Locate the cell with the specified text and output its [x, y] center coordinate. 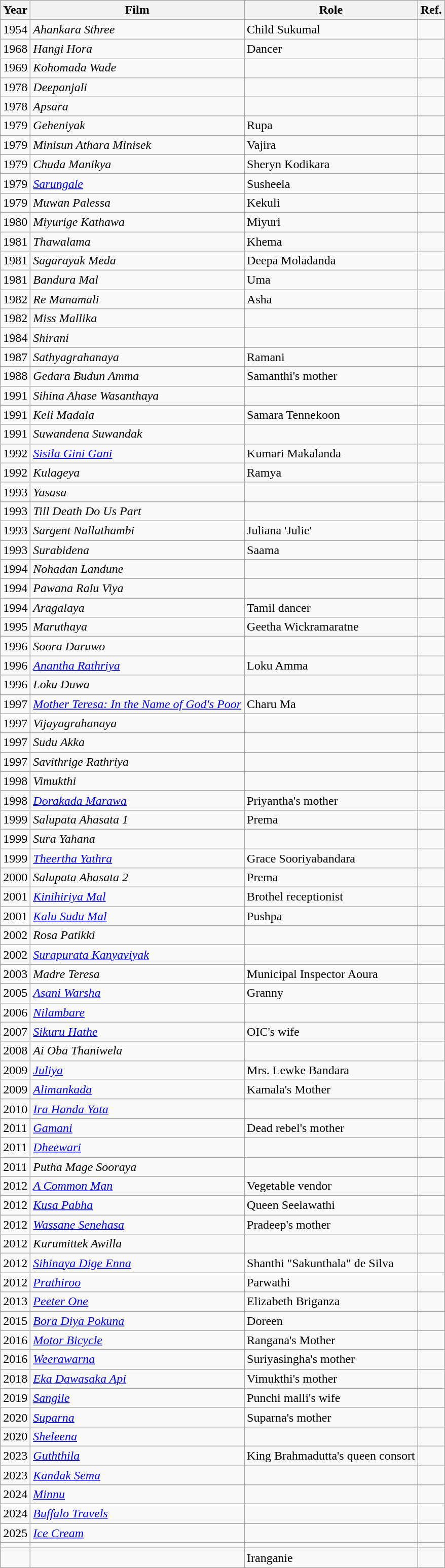
Ice Cream [137, 1533]
Geheniyak [137, 126]
Priyantha's mother [331, 800]
Chuda Manikya [137, 164]
Savithrige Rathriya [137, 762]
Gamani [137, 1128]
2003 [15, 974]
2008 [15, 1051]
Aragalaya [137, 608]
Soora Daruwo [137, 646]
Suparna [137, 1417]
Mrs. Lewke Bandara [331, 1070]
2018 [15, 1379]
Apsara [137, 106]
Brothel receptionist [331, 897]
Thawalama [137, 242]
Punchi malli's wife [331, 1398]
Tamil dancer [331, 608]
Deepa Moladanda [331, 261]
Vajira [331, 145]
Kamala's Mother [331, 1089]
Sagarayak Meda [137, 261]
Muwan Palessa [137, 203]
2025 [15, 1533]
Rosa Patikki [137, 935]
Loku Duwa [137, 685]
Weerawarna [137, 1359]
Eka Dawasaka Api [137, 1379]
Ira Handa Yata [137, 1109]
Uma [331, 280]
Mother Teresa: In the Name of God's Poor [137, 704]
Asani Warsha [137, 993]
Ramya [331, 473]
Shirani [137, 338]
Kandak Sema [137, 1475]
2006 [15, 1012]
Vimukthi's mother [331, 1379]
Sudu Akka [137, 742]
Kulageya [137, 473]
Role [331, 10]
Pawana Ralu Viya [137, 589]
Gedara Budun Amma [137, 376]
Shanthi "Sakunthala" de Silva [331, 1263]
Ahankara Sthree [137, 29]
Child Sukumal [331, 29]
OIC's wife [331, 1032]
Sathyagrahanaya [137, 357]
1969 [15, 68]
Samara Tennekoon [331, 415]
Kinihiriya Mal [137, 897]
2019 [15, 1398]
Sikuru Hathe [137, 1032]
Suriyasingha's mother [331, 1359]
Kurumittek Awilla [137, 1244]
Kumari Makalanda [331, 453]
Nohadan Landune [137, 569]
Hangi Hora [137, 49]
Peeter One [137, 1302]
Ramani [331, 357]
Maruthaya [137, 627]
2007 [15, 1032]
Anantha Rathriya [137, 665]
Suwandena Suwandak [137, 434]
Juliana 'Julie' [331, 530]
Dancer [331, 49]
Minisun Athara Minisek [137, 145]
Loku Amma [331, 665]
Salupata Ahasata 2 [137, 878]
Surabidena [137, 550]
King Brahmadutta's queen consort [331, 1456]
Putha Mage Sooraya [137, 1166]
Buffalo Travels [137, 1514]
Pushpa [331, 916]
1968 [15, 49]
1954 [15, 29]
Sarungale [137, 183]
1984 [15, 338]
Elizabeth Briganza [331, 1302]
1987 [15, 357]
Geetha Wickramaratne [331, 627]
Sargent Nallathambi [137, 530]
Guththila [137, 1456]
Queen Seelawathi [331, 1205]
Sihinaya Dige Enna [137, 1263]
Kohomada Wade [137, 68]
Kalu Sudu Mal [137, 916]
Till Death Do Us Part [137, 511]
Susheela [331, 183]
Sheryn Kodikara [331, 164]
Keli Madala [137, 415]
Re Manamali [137, 299]
1980 [15, 222]
Miss Mallika [137, 319]
Rangana's Mother [331, 1340]
2013 [15, 1302]
Granny [331, 993]
Vegetable vendor [331, 1186]
2015 [15, 1321]
Asha [331, 299]
1995 [15, 627]
Bora Diya Pokuna [137, 1321]
Theertha Yathra [137, 858]
Saama [331, 550]
Pradeep's mother [331, 1225]
Samanthi's mother [331, 376]
Bandura Mal [137, 280]
Doreen [331, 1321]
Wassane Senehasa [137, 1225]
Miyurige Kathawa [137, 222]
Municipal Inspector Aoura [331, 974]
Dead rebel's mother [331, 1128]
Dorakada Marawa [137, 800]
Alimankada [137, 1089]
Juliya [137, 1070]
Vimukthi [137, 781]
Miyuri [331, 222]
Film [137, 10]
Parwathi [331, 1282]
Minnu [137, 1495]
Yasasa [137, 492]
Salupata Ahasata 1 [137, 819]
Sura Yahana [137, 839]
Charu Ma [331, 704]
Sisila Gini Gani [137, 453]
Deepanjali [137, 87]
A Common Man [137, 1186]
Rupa [331, 126]
Ai Oba Thaniwela [137, 1051]
Prathiroo [137, 1282]
Ref. [431, 10]
Kusa Pabha [137, 1205]
Grace Sooriyabandara [331, 858]
2000 [15, 878]
Sihina Ahase Wasanthaya [137, 396]
Suparna's mother [331, 1417]
1988 [15, 376]
Madre Teresa [137, 974]
Motor Bicycle [137, 1340]
Year [15, 10]
Sheleena [137, 1436]
Iranganie [331, 1558]
2005 [15, 993]
Khema [331, 242]
Dheewari [137, 1147]
2010 [15, 1109]
Nilambare [137, 1012]
Vijayagrahanaya [137, 723]
Surapurata Kanyaviyak [137, 955]
Kekuli [331, 203]
Sangile [137, 1398]
